Extract the [X, Y] coordinate from the center of the cell holding the provided text.  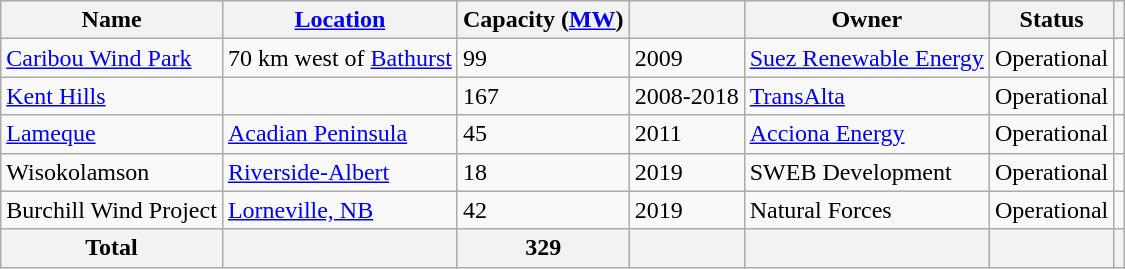
Acadian Peninsula [340, 134]
Location [340, 20]
Owner [866, 20]
Wisokolamson [112, 172]
45 [543, 134]
167 [543, 96]
Riverside-Albert [340, 172]
Natural Forces [866, 210]
329 [543, 248]
Name [112, 20]
99 [543, 58]
Total [112, 248]
Status [1051, 20]
Lameque [112, 134]
70 km west of Bathurst [340, 58]
42 [543, 210]
TransAlta [866, 96]
2009 [686, 58]
Kent Hills [112, 96]
Acciona Energy [866, 134]
Capacity (MW) [543, 20]
Burchill Wind Project [112, 210]
Lorneville, NB [340, 210]
Caribou Wind Park [112, 58]
SWEB Development [866, 172]
2008-2018 [686, 96]
18 [543, 172]
Suez Renewable Energy [866, 58]
2011 [686, 134]
